Find where the given text appears and provide that cell's center as (X, Y) coordinate. 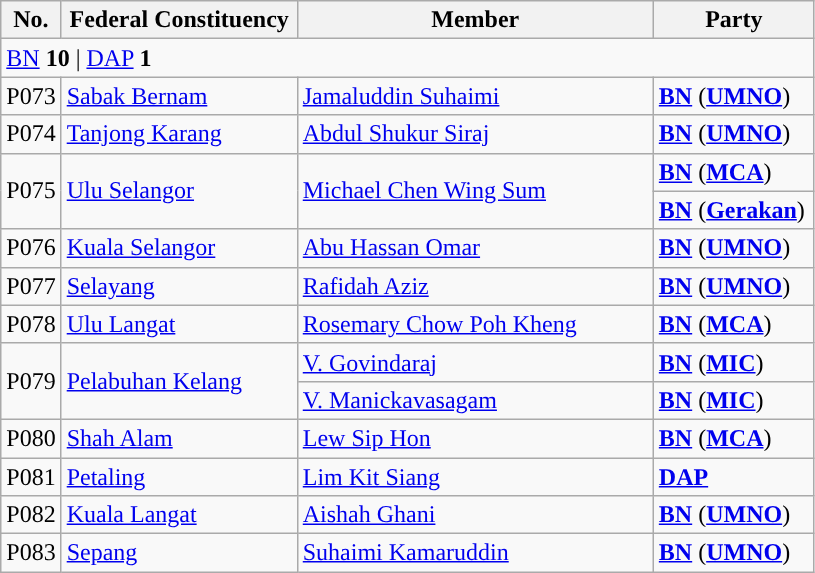
Ulu Langat (179, 324)
Lim Kit Siang (475, 477)
Selayang (179, 286)
Tanjong Karang (179, 134)
Ulu Selangor (179, 191)
Shah Alam (179, 438)
Party (734, 20)
P079 (31, 381)
Kuala Langat (179, 515)
P075 (31, 191)
V. Manickavasagam (475, 400)
Member (475, 20)
Federal Constituency (179, 20)
V. Govindaraj (475, 362)
P078 (31, 324)
Kuala Selangor (179, 248)
P077 (31, 286)
Aishah Ghani (475, 515)
Rosemary Chow Poh Kheng (475, 324)
Abu Hassan Omar (475, 248)
Jamaluddin Suhaimi (475, 96)
Suhaimi Kamaruddin (475, 553)
P083 (31, 553)
Sepang (179, 553)
Rafidah Aziz (475, 286)
Lew Sip Hon (475, 438)
P082 (31, 515)
P074 (31, 134)
Sabak Bernam (179, 96)
P080 (31, 438)
Petaling (179, 477)
No. (31, 20)
BN (Gerakan) (734, 210)
P076 (31, 248)
P081 (31, 477)
Pelabuhan Kelang (179, 381)
DAP (734, 477)
Michael Chen Wing Sum (475, 191)
P073 (31, 96)
Abdul Shukur Siraj (475, 134)
BN 10 | DAP 1 (408, 58)
